Return the (x, y) coordinate for the center point of the cell that contains the specified text.  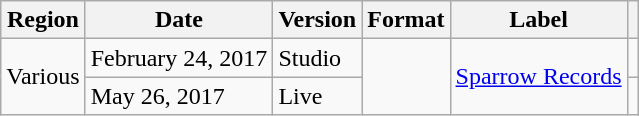
May 26, 2017 (179, 96)
Date (179, 20)
Sparrow Records (538, 77)
Live (318, 96)
February 24, 2017 (179, 58)
Various (43, 77)
Region (43, 20)
Version (318, 20)
Format (406, 20)
Studio (318, 58)
Label (538, 20)
